Find where the given text appears and provide that cell's center as (X, Y) coordinate. 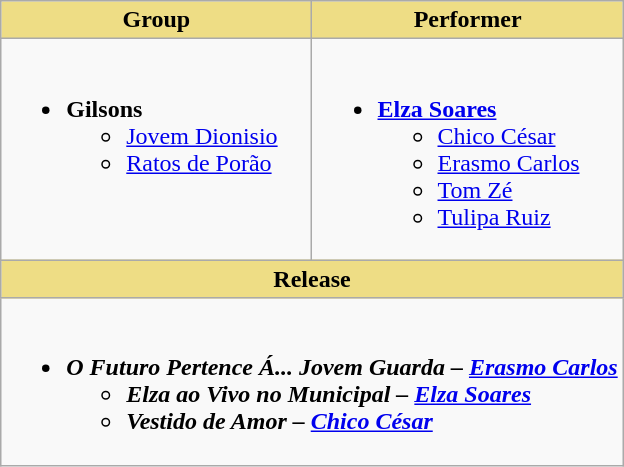
Elza SoaresChico CésarErasmo CarlosTom ZéTulipa Ruiz (468, 150)
Performer (468, 20)
GilsonsJovem DionisioRatos de Porão (156, 150)
O Futuro Pertence Á... Jovem Guarda – Erasmo CarlosElza ao Vivo no Municipal – Elza SoaresVestido de Amor – Chico César (312, 382)
Release (312, 279)
Group (156, 20)
